Output the [X, Y] coordinate of the center of the cell containing the given text.  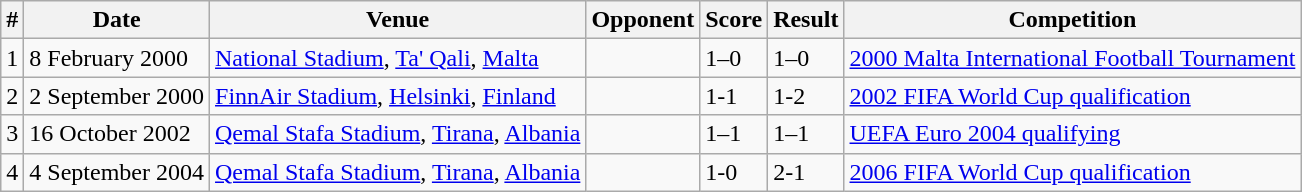
Date [117, 20]
Opponent [643, 20]
UEFA Euro 2004 qualifying [1072, 134]
Score [734, 20]
1-1 [734, 96]
2 September 2000 [117, 96]
16 October 2002 [117, 134]
1 [12, 58]
3 [12, 134]
Venue [398, 20]
1-0 [734, 172]
2 [12, 96]
Competition [1072, 20]
Result [806, 20]
4 September 2004 [117, 172]
2000 Malta International Football Tournament [1072, 58]
National Stadium, Ta' Qali, Malta [398, 58]
8 February 2000 [117, 58]
4 [12, 172]
2002 FIFA World Cup qualification [1072, 96]
2006 FIFA World Cup qualification [1072, 172]
# [12, 20]
1-2 [806, 96]
FinnAir Stadium, Helsinki, Finland [398, 96]
2-1 [806, 172]
